Return [x, y] of the center of cell containing provided text 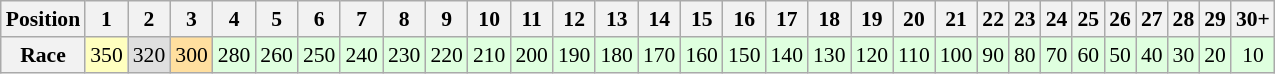
Position [43, 19]
110 [914, 55]
120 [872, 55]
21 [956, 19]
190 [574, 55]
19 [872, 19]
150 [744, 55]
6 [320, 19]
22 [993, 19]
180 [616, 55]
100 [956, 55]
50 [1120, 55]
26 [1120, 19]
29 [1215, 19]
23 [1025, 19]
1 [106, 19]
40 [1152, 55]
260 [276, 55]
300 [192, 55]
140 [786, 55]
170 [660, 55]
27 [1152, 19]
280 [234, 55]
80 [1025, 55]
7 [362, 19]
230 [404, 55]
3 [192, 19]
30+ [1253, 19]
28 [1184, 19]
2 [150, 19]
240 [362, 55]
70 [1057, 55]
Race [43, 55]
250 [320, 55]
8 [404, 19]
220 [446, 55]
12 [574, 19]
90 [993, 55]
24 [1057, 19]
25 [1088, 19]
9 [446, 19]
210 [490, 55]
4 [234, 19]
17 [786, 19]
16 [744, 19]
130 [830, 55]
13 [616, 19]
320 [150, 55]
5 [276, 19]
11 [532, 19]
350 [106, 55]
160 [702, 55]
30 [1184, 55]
60 [1088, 55]
200 [532, 55]
18 [830, 19]
14 [660, 19]
15 [702, 19]
